Find where the given text appears and provide that cell's center as (x, y) coordinate. 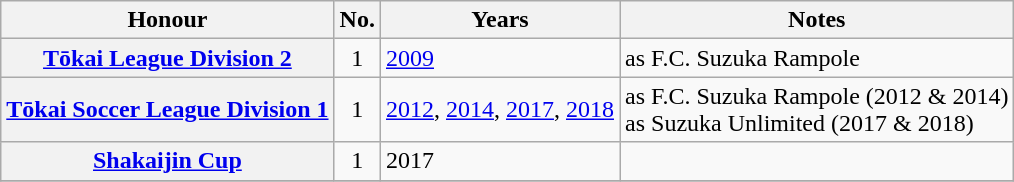
2012, 2014, 2017, 2018 (500, 110)
Notes (817, 20)
Years (500, 20)
2009 (500, 58)
Tōkai League Division 2 (168, 58)
Honour (168, 20)
2017 (500, 161)
No. (357, 20)
as F.C. Suzuka Rampole (817, 58)
Tōkai Soccer League Division 1 (168, 110)
Shakaijin Cup (168, 161)
as F.C. Suzuka Rampole (2012 & 2014) as Suzuka Unlimited (2017 & 2018) (817, 110)
